Determine the (X, Y) coordinate at the center of the cell enclosing the given text.  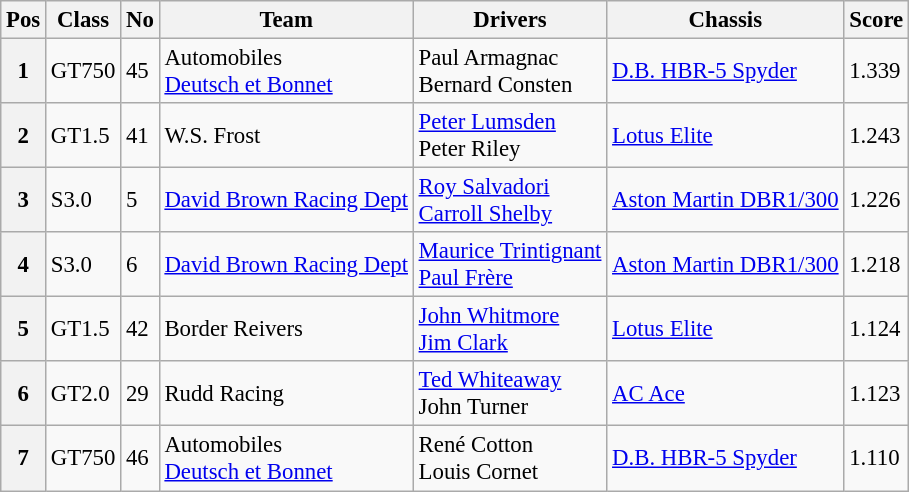
Pos (24, 20)
42 (140, 330)
1.226 (876, 200)
3 (24, 200)
Chassis (726, 20)
1.124 (876, 330)
1 (24, 72)
2 (24, 136)
Paul Armagnac Bernard Consten (510, 72)
1.218 (876, 264)
W.S. Frost (286, 136)
Peter Lumsden Peter Riley (510, 136)
Ted Whiteaway John Turner (510, 394)
1.110 (876, 458)
GT2.0 (84, 394)
John Whitmore Jim Clark (510, 330)
Team (286, 20)
No (140, 20)
Maurice Trintignant Paul Frère (510, 264)
4 (24, 264)
Rudd Racing (286, 394)
Drivers (510, 20)
Border Reivers (286, 330)
René Cotton Louis Cornet (510, 458)
7 (24, 458)
41 (140, 136)
45 (140, 72)
29 (140, 394)
Score (876, 20)
AC Ace (726, 394)
1.243 (876, 136)
46 (140, 458)
Roy Salvadori Carroll Shelby (510, 200)
1.339 (876, 72)
Class (84, 20)
1.123 (876, 394)
